Pinpoint the cell where the given text exists, returning its [X, Y] midpoint coordinate. 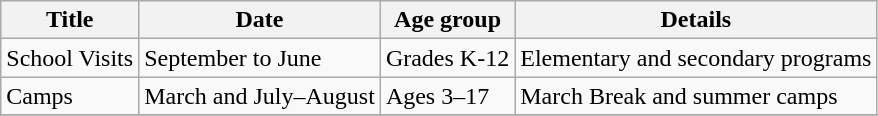
Camps [70, 96]
Age group [447, 20]
School Visits [70, 58]
Elementary and secondary programs [696, 58]
Details [696, 20]
September to June [260, 58]
Ages 3–17 [447, 96]
Date [260, 20]
Title [70, 20]
March and July–August [260, 96]
Grades K-12 [447, 58]
March Break and summer camps [696, 96]
